From the cell containing the given text, extract its center point as (X, Y) coordinate. 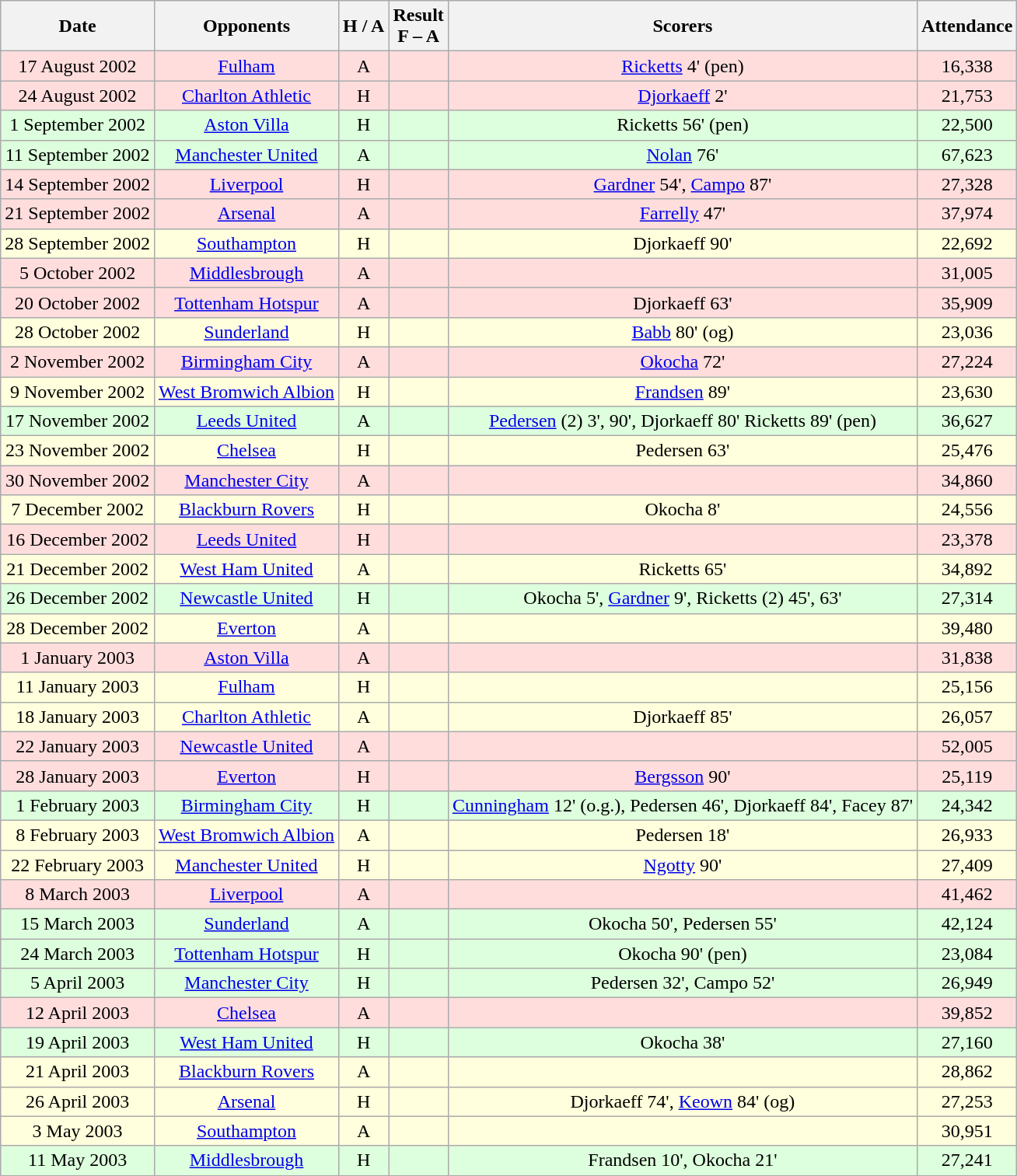
16 December 2002 (78, 539)
26,057 (967, 717)
8 February 2003 (78, 835)
22,692 (967, 243)
5 April 2003 (78, 983)
31,005 (967, 273)
Okocha 38' (683, 1042)
26 December 2002 (78, 598)
39,852 (967, 1013)
35,909 (967, 302)
Frandsen 89' (683, 391)
23 November 2002 (78, 451)
16,338 (967, 66)
52,005 (967, 746)
24 March 2003 (78, 954)
Bergsson 90' (683, 776)
Pedersen 63' (683, 451)
Djorkaeff 85' (683, 717)
Attendance (967, 26)
28,862 (967, 1072)
Pedersen 32', Campo 52' (683, 983)
30,951 (967, 1131)
Djorkaeff 63' (683, 302)
Gardner 54', Campo 87' (683, 184)
2 November 2002 (78, 361)
Okocha 72' (683, 361)
23,630 (967, 391)
12 April 2003 (78, 1013)
Scorers (683, 26)
23,036 (967, 332)
24 August 2002 (78, 96)
5 October 2002 (78, 273)
Djorkaeff 90' (683, 243)
1 January 2003 (78, 658)
26 April 2003 (78, 1101)
24,556 (967, 510)
34,892 (967, 569)
21,753 (967, 96)
Ngotty 90' (683, 865)
7 December 2002 (78, 510)
Okocha 90' (pen) (683, 954)
27,314 (967, 598)
21 September 2002 (78, 214)
25,119 (967, 776)
17 November 2002 (78, 421)
8 March 2003 (78, 895)
Okocha 50', Pedersen 55' (683, 924)
Farrelly 47' (683, 214)
18 January 2003 (78, 717)
Frandsen 10', Okocha 21' (683, 1160)
26,949 (967, 983)
42,124 (967, 924)
31,838 (967, 658)
Cunningham 12' (o.g.), Pedersen 46', Djorkaeff 84', Facey 87' (683, 805)
Djorkaeff 74', Keown 84' (og) (683, 1101)
67,623 (967, 155)
ResultF – A (418, 26)
Pedersen (2) 3', 90', Djorkaeff 80' Ricketts 89' (pen) (683, 421)
20 October 2002 (78, 302)
26,933 (967, 835)
27,328 (967, 184)
30 November 2002 (78, 480)
41,462 (967, 895)
28 December 2002 (78, 628)
22 February 2003 (78, 865)
28 October 2002 (78, 332)
11 May 2003 (78, 1160)
36,627 (967, 421)
Ricketts 56' (pen) (683, 125)
27,224 (967, 361)
Opponents (246, 26)
21 April 2003 (78, 1072)
27,160 (967, 1042)
Pedersen 18' (683, 835)
27,253 (967, 1101)
Okocha 5', Gardner 9', Ricketts (2) 45', 63' (683, 598)
28 September 2002 (78, 243)
Okocha 8' (683, 510)
3 May 2003 (78, 1131)
25,476 (967, 451)
Ricketts 65' (683, 569)
Babb 80' (og) (683, 332)
H / A (364, 26)
28 January 2003 (78, 776)
21 December 2002 (78, 569)
19 April 2003 (78, 1042)
24,342 (967, 805)
23,084 (967, 954)
22,500 (967, 125)
Ricketts 4' (pen) (683, 66)
27,241 (967, 1160)
15 March 2003 (78, 924)
27,409 (967, 865)
39,480 (967, 628)
9 November 2002 (78, 391)
14 September 2002 (78, 184)
11 January 2003 (78, 687)
Djorkaeff 2' (683, 96)
Date (78, 26)
Nolan 76' (683, 155)
23,378 (967, 539)
34,860 (967, 480)
37,974 (967, 214)
25,156 (967, 687)
1 September 2002 (78, 125)
22 January 2003 (78, 746)
1 February 2003 (78, 805)
11 September 2002 (78, 155)
17 August 2002 (78, 66)
